Capture the cell that displays the provided text and extract its [X, Y] central coordinate. 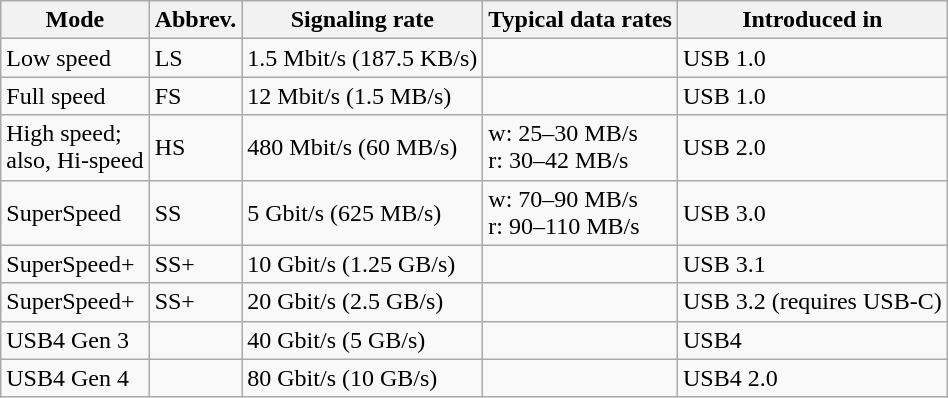
FS [196, 96]
80 Gbit/s (10 GB/s) [362, 378]
USB 3.0 [812, 212]
Low speed [75, 58]
SuperSpeed [75, 212]
w: 70–90 MB/sr: 90–110 MB/s [580, 212]
40 Gbit/s (5 GB/s) [362, 340]
Abbrev. [196, 20]
5 Gbit/s (625 MB/s) [362, 212]
USB4 2.0 [812, 378]
480 Mbit/s (60 MB/s) [362, 148]
Mode [75, 20]
USB4 Gen 4 [75, 378]
w: 25–30 MB/sr: 30–42 MB/s [580, 148]
Introduced in [812, 20]
USB4 [812, 340]
HS [196, 148]
Full speed [75, 96]
Signaling rate [362, 20]
USB 3.2 (requires USB-C) [812, 302]
USB 3.1 [812, 264]
SS [196, 212]
LS [196, 58]
USB4 Gen 3 [75, 340]
1.5 Mbit/s (187.5 KB/s) [362, 58]
12 Mbit/s (1.5 MB/s) [362, 96]
High speed; also, Hi-speed [75, 148]
20 Gbit/s (2.5 GB/s) [362, 302]
Typical data rates [580, 20]
USB 2.0 [812, 148]
10 Gbit/s (1.25 GB/s) [362, 264]
